Identify which cell holds the provided text, then report its [x, y] central coordinate. 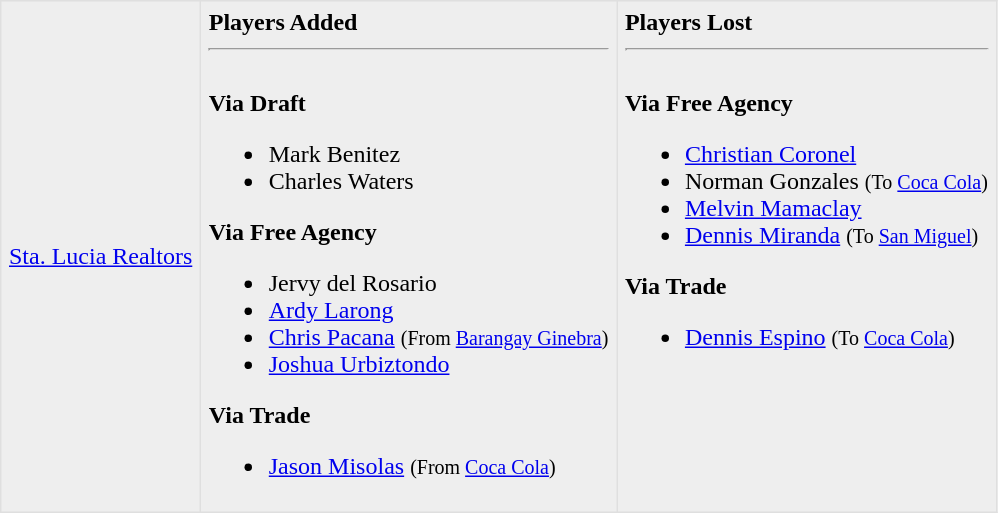
Sta. Lucia Realtors [101, 257]
